Detect which cell encompasses the target text, then output its [X, Y] center coordinate. 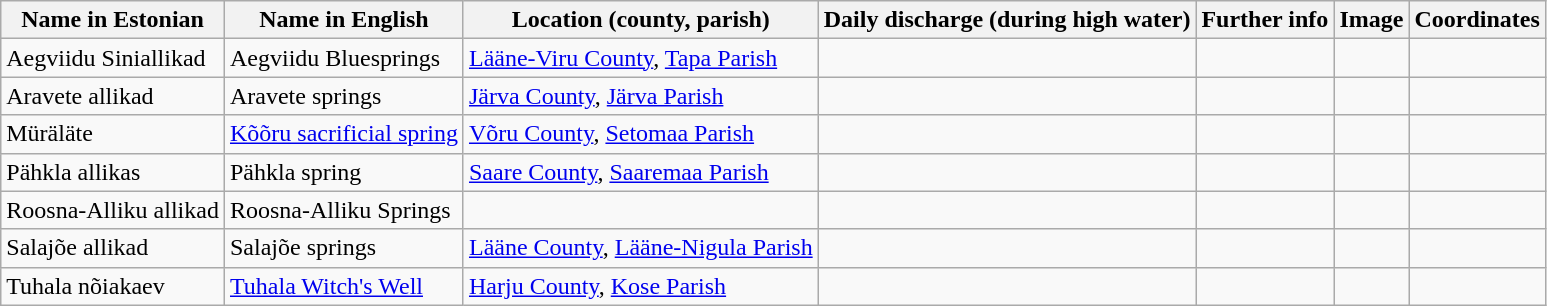
Tuhala nõiakaev [113, 286]
Järva County, Järva Parish [640, 96]
Pähkla allikas [113, 172]
Image [1372, 20]
Müräläte [113, 134]
Name in Estonian [113, 20]
Aravete allikad [113, 96]
Coordinates [1477, 20]
Roosna-Alliku allikad [113, 210]
Lääne-Viru County, Tapa Parish [640, 58]
Further info [1265, 20]
Salajõe allikad [113, 248]
Kõõru sacrificial spring [344, 134]
Salajõe springs [344, 248]
Lääne County, Lääne-Nigula Parish [640, 248]
Pähkla spring [344, 172]
Harju County, Kose Parish [640, 286]
Aravete springs [344, 96]
Võru County, Setomaa Parish [640, 134]
Saare County, Saaremaa Parish [640, 172]
Name in English [344, 20]
Aegviidu Siniallikad [113, 58]
Tuhala Witch's Well [344, 286]
Aegviidu Bluesprings [344, 58]
Daily discharge (during high water) [1007, 20]
Roosna-Alliku Springs [344, 210]
Location (county, parish) [640, 20]
